For the text-containing cell, return its midpoint in [x, y] coordinate format. 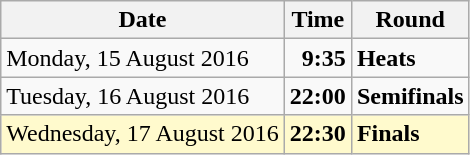
Time [318, 20]
Wednesday, 17 August 2016 [143, 134]
Tuesday, 16 August 2016 [143, 96]
Semifinals [410, 96]
Finals [410, 134]
Monday, 15 August 2016 [143, 58]
22:30 [318, 134]
Round [410, 20]
9:35 [318, 58]
Date [143, 20]
22:00 [318, 96]
Heats [410, 58]
